Pinpoint the cell where the given text exists, returning its (X, Y) midpoint coordinate. 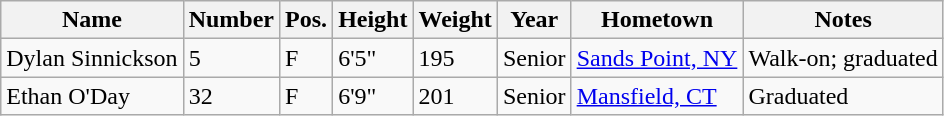
Notes (843, 20)
Graduated (843, 96)
Sands Point, NY (657, 58)
6'9" (373, 96)
195 (455, 58)
Height (373, 20)
Ethan O'Day (92, 96)
5 (231, 58)
Year (534, 20)
Weight (455, 20)
Number (231, 20)
Name (92, 20)
6'5" (373, 58)
Pos. (306, 20)
201 (455, 96)
Hometown (657, 20)
Mansfield, CT (657, 96)
Dylan Sinnickson (92, 58)
Walk-on; graduated (843, 58)
32 (231, 96)
